Scan for the cell matching the given text and deliver its (X, Y) coordinate at center. 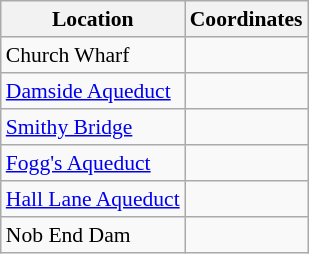
Hall Lane Aqueduct (93, 199)
Smithy Bridge (93, 127)
Church Wharf (93, 55)
Nob End Dam (93, 235)
Damside Aqueduct (93, 91)
Coordinates (246, 19)
Fogg's Aqueduct (93, 163)
Location (93, 19)
